Pinpoint the cell where the given text exists, returning its (x, y) midpoint coordinate. 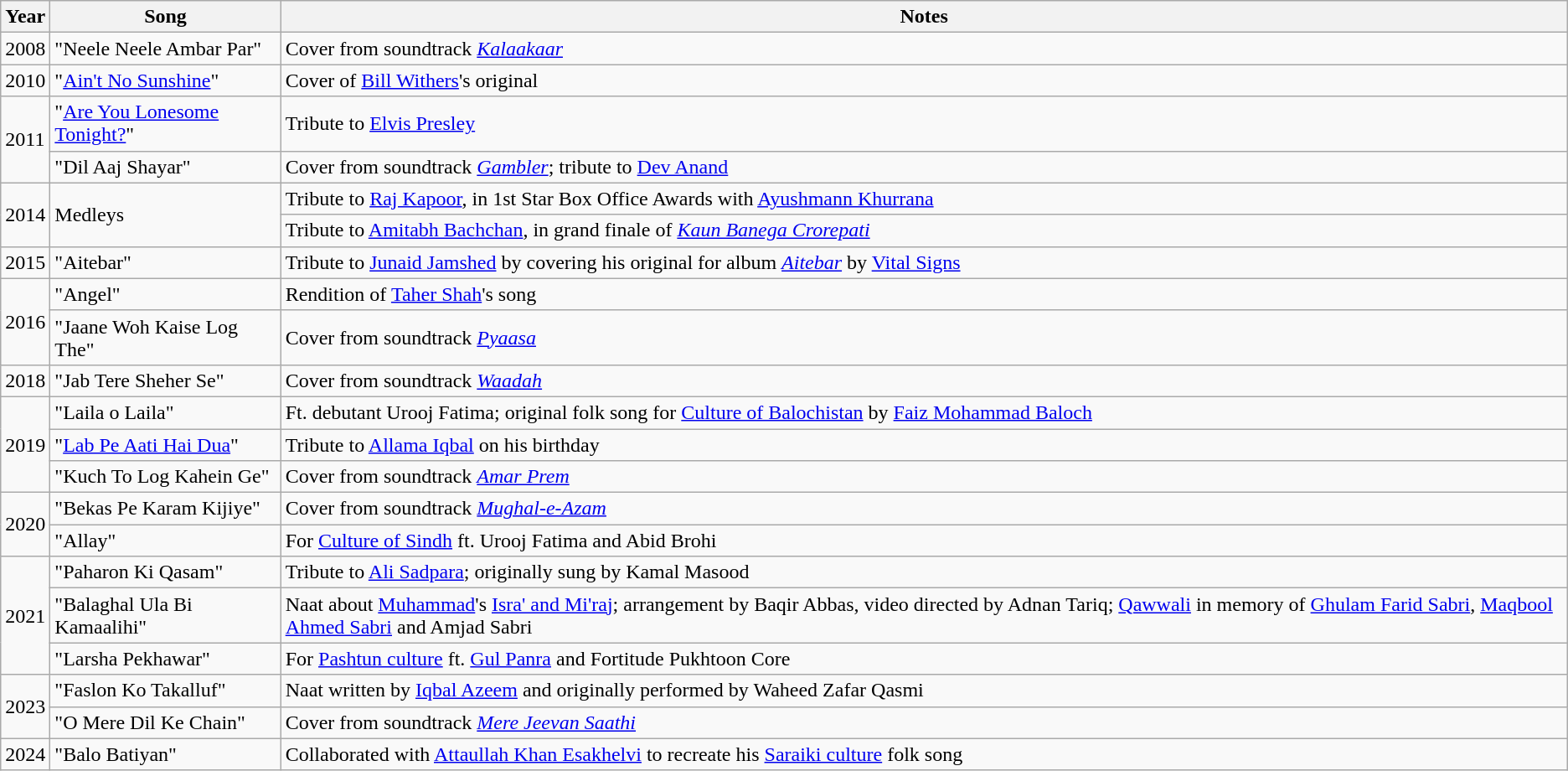
Cover from soundtrack Mere Jeevan Saathi (924, 722)
Ft. debutant Urooj Fatima; original folk song for Culture of Balochistan by Faiz Mohammad Baloch (924, 412)
Cover from soundtrack Amar Prem (924, 477)
"Balo Batiyan" (166, 754)
"Larsha Pekhawar" (166, 659)
"Dil Aaj Shayar" (166, 167)
Year (25, 17)
Notes (924, 17)
For Culture of Sindh ft. Urooj Fatima and Abid Brohi (924, 541)
"Neele Neele Ambar Par" (166, 49)
Tribute to Elvis Presley (924, 124)
Cover from soundtrack Waadah (924, 380)
Collaborated with Attaullah Khan Esakhelvi to recreate his Saraiki culture folk song (924, 754)
"Allay" (166, 541)
Tribute to Ali Sadpara; originally sung by Kamal Masood (924, 572)
"Paharon Ki Qasam" (166, 572)
Cover from soundtrack Pyaasa (924, 337)
"O Mere Dil Ke Chain" (166, 722)
2014 (25, 215)
For Pashtun culture ft. Gul Panra and Fortitude Pukhtoon Core (924, 659)
"Are You Lonesome Tonight?" (166, 124)
Cover from soundtrack Mughal-e-Azam (924, 509)
Tribute to Allama Iqbal on his birthday (924, 445)
"Jaane Woh Kaise Log The" (166, 337)
Song (166, 17)
2010 (25, 80)
"Faslon Ko Takalluf" (166, 691)
Rendition of Taher Shah's song (924, 294)
2011 (25, 139)
2019 (25, 444)
Tribute to Raj Kapoor, in 1st Star Box Office Awards with Ayushmann Khurrana (924, 199)
Tribute to Junaid Jamshed by covering his original for album Aitebar by Vital Signs (924, 262)
Tribute to Amitabh Bachchan, in grand finale of Kaun Banega Crorepati (924, 230)
Cover from soundtrack Gambler; tribute to Dev Anand (924, 167)
"Ain't No Sunshine" (166, 80)
2016 (25, 322)
2008 (25, 49)
"Laila o Laila" (166, 412)
Naat written by Iqbal Azeem and originally performed by Waheed Zafar Qasmi (924, 691)
2024 (25, 754)
2020 (25, 525)
"Balaghal Ula Bi Kamaalihi" (166, 615)
2015 (25, 262)
2018 (25, 380)
Cover of Bill Withers's original (924, 80)
Medleys (166, 215)
2021 (25, 615)
"Lab Pe Aati Hai Dua" (166, 445)
"Angel" (166, 294)
"Bekas Pe Karam Kijiye" (166, 509)
Cover from soundtrack Kalaakaar (924, 49)
"Jab Tere Sheher Se" (166, 380)
"Kuch To Log Kahein Ge" (166, 477)
"Aitebar" (166, 262)
2023 (25, 706)
